Pinpoint the cell where the given text exists, returning its [X, Y] midpoint coordinate. 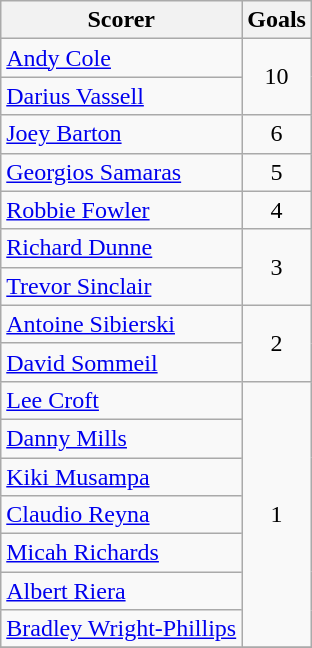
3 [277, 267]
Albert Riera [122, 591]
Goals [277, 20]
6 [277, 134]
Scorer [122, 20]
Antoine Sibierski [122, 324]
4 [277, 210]
Claudio Reyna [122, 515]
David Sommeil [122, 362]
Georgios Samaras [122, 172]
Andy Cole [122, 58]
Danny Mills [122, 438]
1 [277, 514]
Richard Dunne [122, 248]
Darius Vassell [122, 96]
Trevor Sinclair [122, 286]
Kiki Musampa [122, 477]
5 [277, 172]
2 [277, 343]
Robbie Fowler [122, 210]
Bradley Wright-Phillips [122, 629]
Micah Richards [122, 553]
10 [277, 77]
Lee Croft [122, 400]
Joey Barton [122, 134]
